Capture the cell that displays the provided text and extract its [x, y] central coordinate. 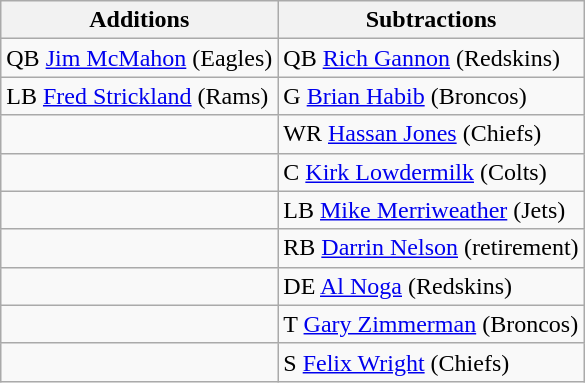
S Felix Wright (Chiefs) [431, 362]
QB Rich Gannon (Redskins) [431, 58]
LB Mike Merriweather (Jets) [431, 210]
WR Hassan Jones (Chiefs) [431, 134]
QB Jim McMahon (Eagles) [140, 58]
G Brian Habib (Broncos) [431, 96]
Additions [140, 20]
RB Darrin Nelson (retirement) [431, 248]
DE Al Noga (Redskins) [431, 286]
T Gary Zimmerman (Broncos) [431, 324]
LB Fred Strickland (Rams) [140, 96]
Subtractions [431, 20]
C Kirk Lowdermilk (Colts) [431, 172]
